Output the [x, y] coordinate of the center of the cell containing the given text.  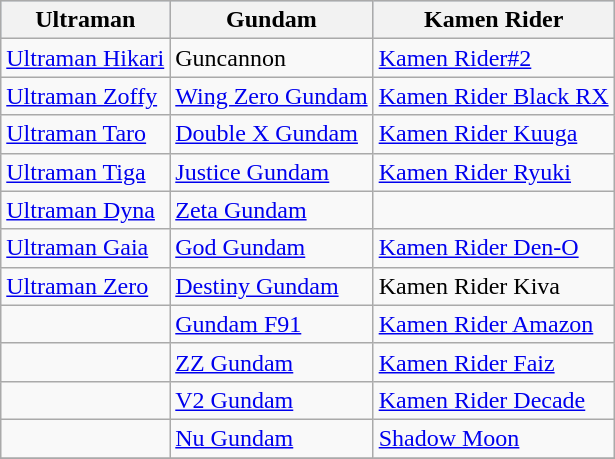
Ultraman Zoffy [86, 96]
ZZ Gundam [272, 362]
Kamen Rider Faiz [494, 362]
Ultraman Hikari [86, 58]
Kamen Rider Black RX [494, 96]
Destiny Gundam [272, 286]
Kamen Rider Ryuki [494, 172]
Kamen Rider [494, 20]
Gundam F91 [272, 324]
Wing Zero Gundam [272, 96]
Justice Gundam [272, 172]
Ultraman [86, 20]
Kamen Rider Den-O [494, 248]
Ultraman Zero [86, 286]
Shadow Moon [494, 438]
Ultraman Tiga [86, 172]
Ultraman Gaia [86, 248]
Guncannon [272, 58]
God Gundam [272, 248]
Gundam [272, 20]
Zeta Gundam [272, 210]
Double X Gundam [272, 134]
V2 Gundam [272, 400]
Kamen Rider Kuuga [494, 134]
Ultraman Taro [86, 134]
Nu Gundam [272, 438]
Kamen Rider Kiva [494, 286]
Kamen Rider#2 [494, 58]
Ultraman Dyna [86, 210]
Kamen Rider Amazon [494, 324]
Kamen Rider Decade [494, 400]
